Return the [x, y] coordinate for the center point of the cell that contains the specified text.  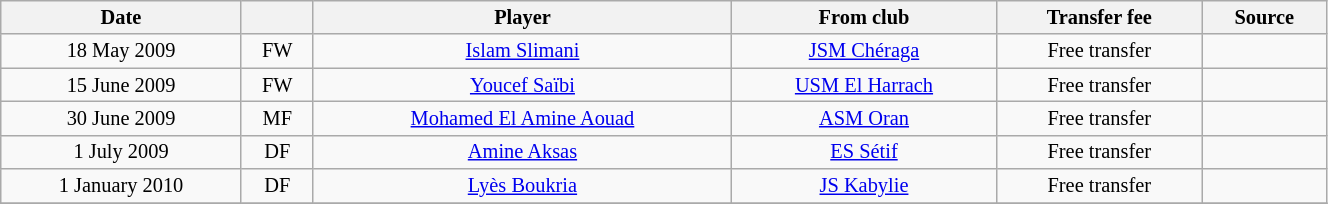
MF [277, 118]
JS Kabylie [864, 186]
Player [522, 17]
Mohamed El Amine Aouad [522, 118]
ASM Oran [864, 118]
Lyès Boukria [522, 186]
1 July 2009 [122, 152]
JSM Chéraga [864, 51]
Youcef Saïbi [522, 85]
1 January 2010 [122, 186]
From club [864, 17]
Amine Aksas [522, 152]
Transfer fee [1099, 17]
USM El Harrach [864, 85]
18 May 2009 [122, 51]
Date [122, 17]
15 June 2009 [122, 85]
ES Sétif [864, 152]
Source [1264, 17]
Islam Slimani [522, 51]
30 June 2009 [122, 118]
